From the cell containing the given text, extract its center point as [x, y] coordinate. 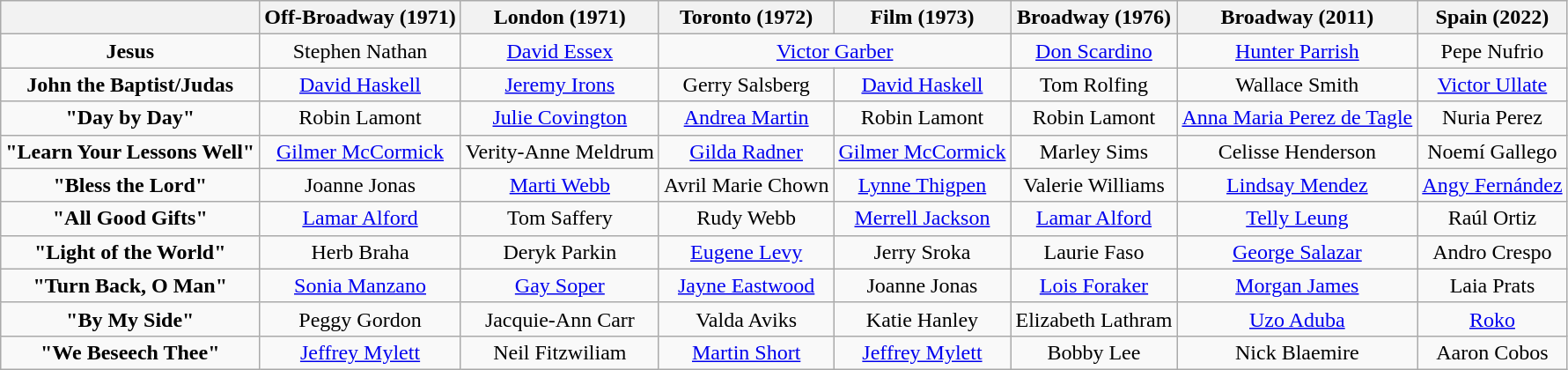
"By My Side" [130, 319]
Broadway (2011) [1298, 18]
Pepe Nufrio [1492, 51]
Raúl Ortiz [1492, 218]
Jayne Eastwood [747, 285]
Broadway (1976) [1093, 18]
Andrea Martin [747, 118]
Elizabeth Lathram [1093, 319]
Uzo Aduba [1298, 319]
Lynne Thigpen [923, 185]
Anna Maria Perez de Tagle [1298, 118]
Jesus [130, 51]
Marley Sims [1093, 152]
Gerry Salsberg [747, 85]
"Light of the World" [130, 252]
London (1971) [560, 18]
Celisse Henderson [1298, 152]
Neil Fitzwiliam [560, 352]
David Essex [560, 51]
Morgan James [1298, 285]
George Salazar [1298, 252]
Andro Crespo [1492, 252]
Jerry Sroka [923, 252]
Eugene Levy [747, 252]
Lindsay Mendez [1298, 185]
Verity-Anne Meldrum [560, 152]
Merrell Jackson [923, 218]
Herb Braha [361, 252]
Telly Leung [1298, 218]
Bobby Lee [1093, 352]
Tom Rolfing [1093, 85]
Martin Short [747, 352]
Valda Aviks [747, 319]
Laia Prats [1492, 285]
Film (1973) [923, 18]
"Day by Day" [130, 118]
Gay Soper [560, 285]
Victor Garber [835, 51]
Angy Fernández [1492, 185]
"Turn Back, O Man" [130, 285]
Sonia Manzano [361, 285]
Aaron Cobos [1492, 352]
Rudy Webb [747, 218]
Avril Marie Chown [747, 185]
John the Baptist/Judas [130, 85]
Valerie Williams [1093, 185]
Laurie Faso [1093, 252]
Hunter Parrish [1298, 51]
Julie Covington [560, 118]
Victor Ullate [1492, 85]
Roko [1492, 319]
Jeremy Irons [560, 85]
Nick Blaemire [1298, 352]
"We Beseech Thee" [130, 352]
Stephen Nathan [361, 51]
Spain (2022) [1492, 18]
Peggy Gordon [361, 319]
Off-Broadway (1971) [361, 18]
Marti Webb [560, 185]
"All Good Gifts" [130, 218]
Lois Foraker [1093, 285]
Nuria Perez [1492, 118]
Wallace Smith [1298, 85]
Gilda Radner [747, 152]
Deryk Parkin [560, 252]
Tom Saffery [560, 218]
Noemí Gallego [1492, 152]
Don Scardino [1093, 51]
Toronto (1972) [747, 18]
Jacquie-Ann Carr [560, 319]
"Learn Your Lessons Well" [130, 152]
"Bless the Lord" [130, 185]
Katie Hanley [923, 319]
